Return the (X, Y) coordinate for the center point of the cell that contains the specified text.  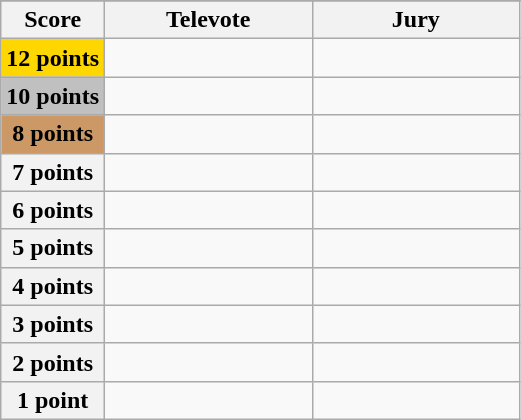
Score (53, 20)
6 points (53, 210)
2 points (53, 362)
Jury (416, 20)
1 point (53, 400)
5 points (53, 248)
10 points (53, 96)
12 points (53, 58)
3 points (53, 324)
Televote (209, 20)
4 points (53, 286)
8 points (53, 134)
7 points (53, 172)
